Identify which cell holds the provided text, then report its (X, Y) central coordinate. 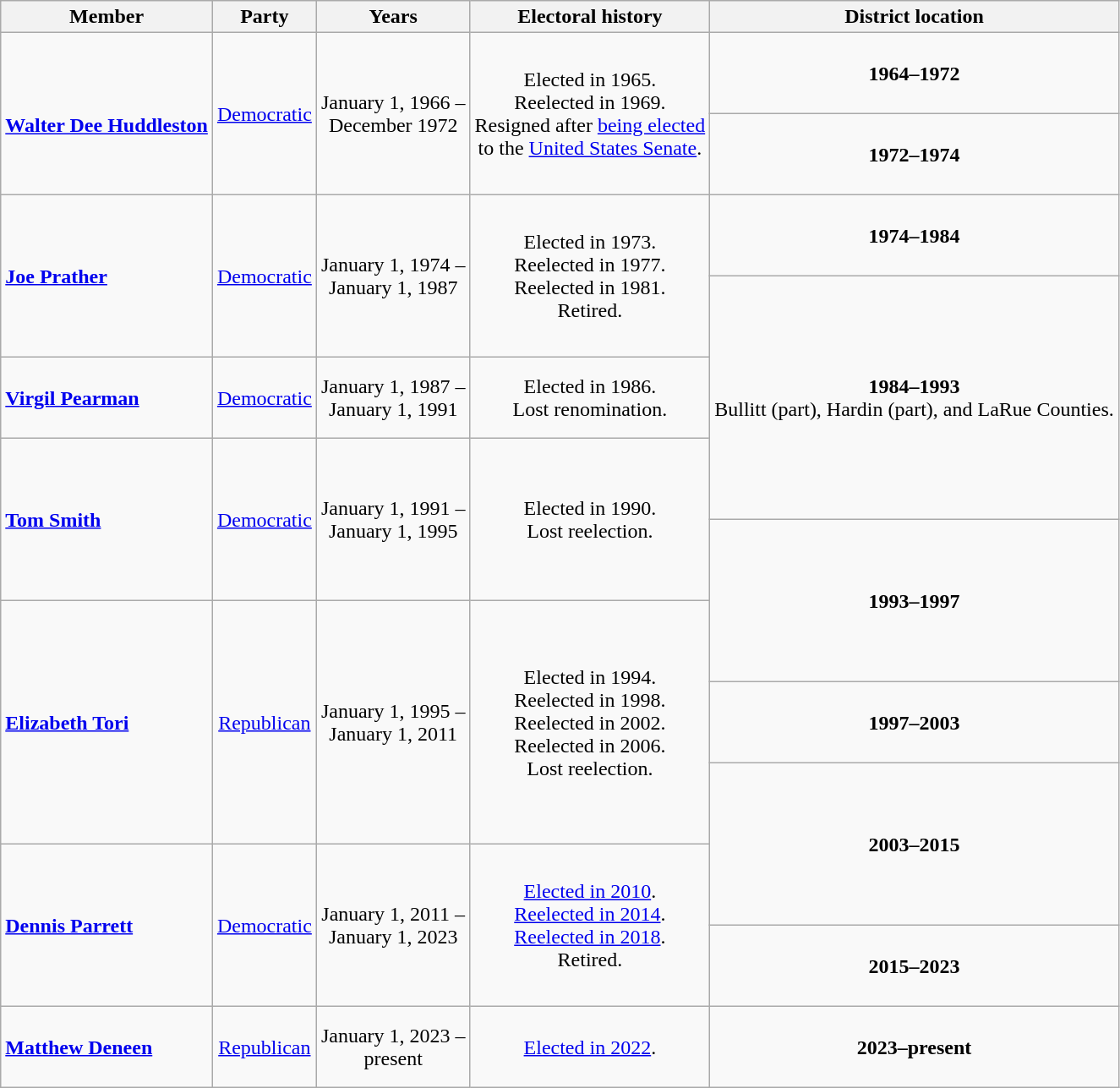
Dennis Parrett (107, 926)
Elected in 1965.Reelected in 1969.Resigned after being electedto the United States Senate. (590, 114)
2003–2015 (915, 845)
Member (107, 17)
January 1, 1991 –January 1, 1995 (393, 520)
Virgil Pearman (107, 398)
Elected in 1973.Reelected in 1977.Reelected in 1981.Retired. (590, 276)
January 1, 1966 –December 1972 (393, 114)
Years (393, 17)
January 1, 2011 –January 1, 2023 (393, 926)
Elected in 1994.Reelected in 1998.Reelected in 2002.Reelected in 2006.Lost reelection. (590, 723)
Tom Smith (107, 520)
2015–2023 (915, 966)
Party (264, 17)
Electoral history (590, 17)
Matthew Deneen (107, 1047)
January 1, 1987 –January 1, 1991 (393, 398)
2023–present (915, 1047)
1984–1993Bullitt (part), Hardin (part), and LaRue Counties. (915, 398)
Elizabeth Tori (107, 723)
1972–1974 (915, 155)
1964–1972 (915, 74)
1993–1997 (915, 601)
Joe Prather (107, 276)
Elected in 1986.Lost renomination. (590, 398)
Elected in 2022. (590, 1047)
District location (915, 17)
January 1, 1974 –January 1, 1987 (393, 276)
Walter Dee Huddleston (107, 114)
1974–1984 (915, 236)
January 1, 2023 –present (393, 1047)
1997–2003 (915, 723)
Elected in 1990.Lost reelection. (590, 520)
January 1, 1995 –January 1, 2011 (393, 723)
Elected in 2010.Reelected in 2014.Reelected in 2018.Retired. (590, 926)
